Capture the cell that displays the provided text and extract its [x, y] central coordinate. 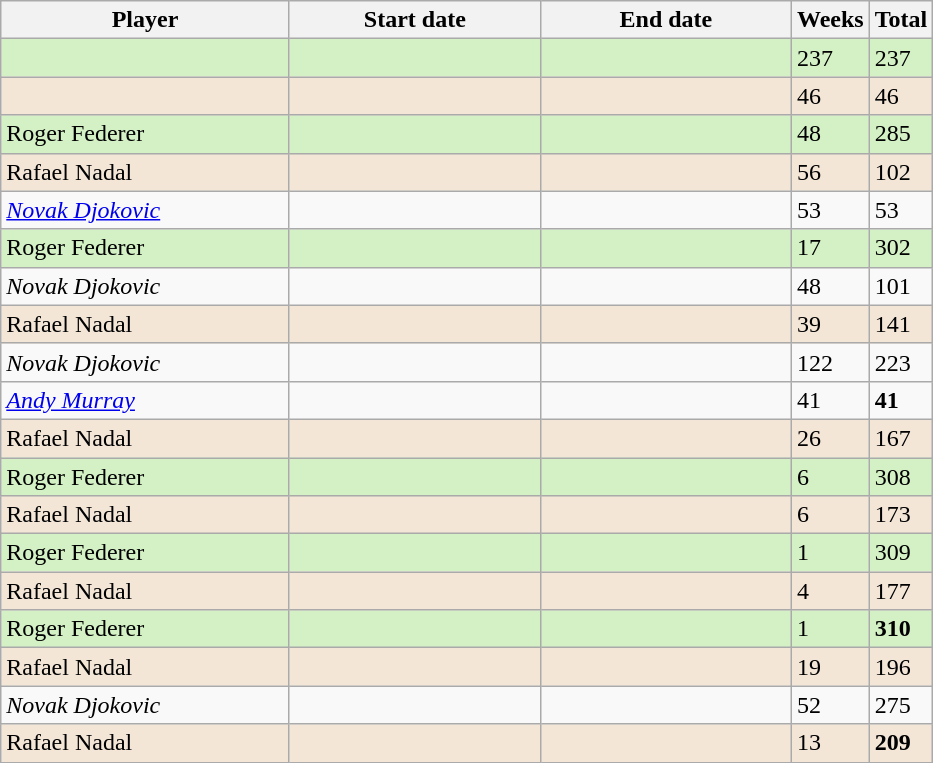
308 [901, 477]
Total [901, 20]
285 [901, 134]
141 [901, 324]
122 [830, 362]
19 [830, 667]
Andy Murray [146, 400]
101 [901, 286]
223 [901, 362]
302 [901, 248]
196 [901, 667]
310 [901, 629]
309 [901, 553]
173 [901, 515]
4 [830, 591]
17 [830, 248]
Start date [414, 20]
End date [666, 20]
167 [901, 438]
13 [830, 743]
52 [830, 705]
177 [901, 591]
102 [901, 172]
39 [830, 324]
275 [901, 705]
209 [901, 743]
Player [146, 20]
Weeks [830, 20]
56 [830, 172]
26 [830, 438]
